Pinpoint the cell where the given text exists, returning its (X, Y) midpoint coordinate. 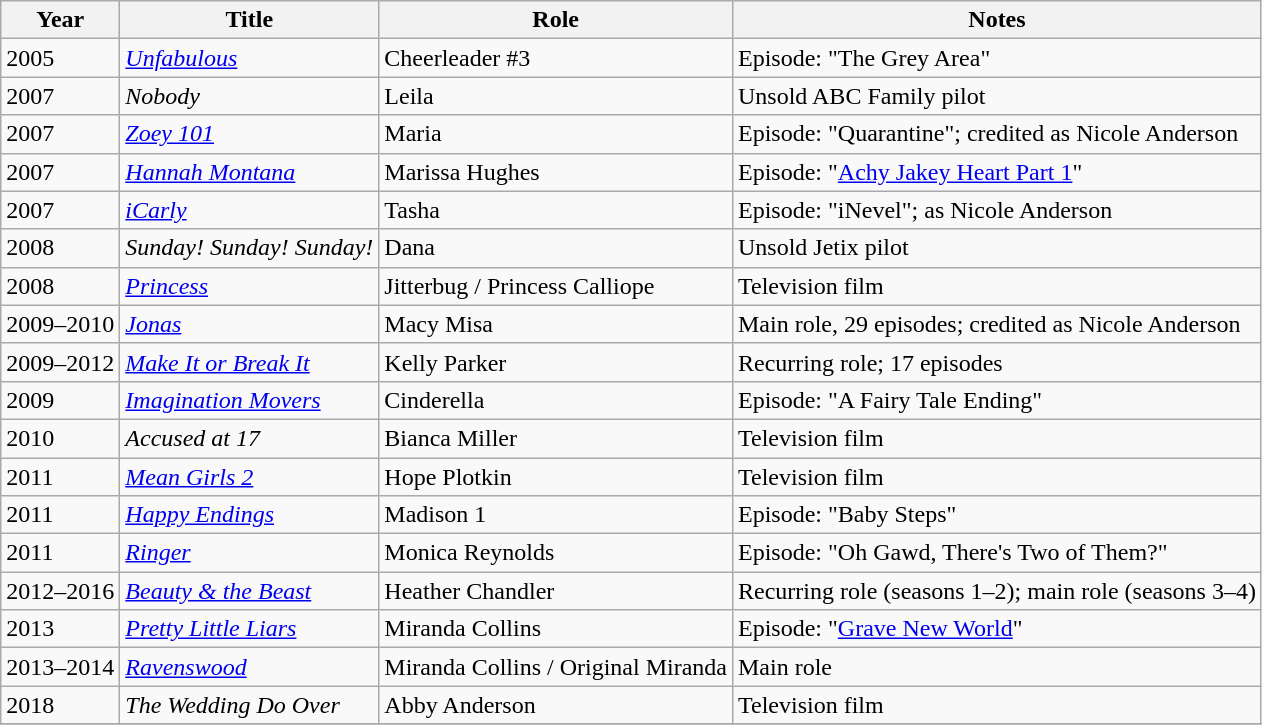
2009–2010 (60, 324)
Ravenswood (250, 667)
Tasha (556, 210)
Recurring role; 17 episodes (996, 362)
Unfabulous (250, 58)
Dana (556, 248)
2009 (60, 400)
Imagination Movers (250, 400)
Marissa Hughes (556, 172)
Jitterbug / Princess Calliope (556, 286)
2009–2012 (60, 362)
iCarly (250, 210)
Macy Misa (556, 324)
Bianca Miller (556, 438)
Princess (250, 286)
2013 (60, 629)
Abby Anderson (556, 705)
2012–2016 (60, 591)
Episode: "iNevel"; as Nicole Anderson (996, 210)
Make It or Break It (250, 362)
Hope Plotkin (556, 477)
Pretty Little Liars (250, 629)
2013–2014 (60, 667)
Episode: "Achy Jakey Heart Part 1" (996, 172)
Main role (996, 667)
Cinderella (556, 400)
Accused at 17 (250, 438)
Episode: "Baby Steps" (996, 515)
Nobody (250, 96)
Episode: "Grave New World" (996, 629)
Cheerleader #3 (556, 58)
Episode: "Oh Gawd, There's Two of Them?" (996, 553)
Jonas (250, 324)
Beauty & the Beast (250, 591)
Episode: "The Grey Area" (996, 58)
The Wedding Do Over (250, 705)
Sunday! Sunday! Sunday! (250, 248)
Kelly Parker (556, 362)
Heather Chandler (556, 591)
Role (556, 20)
Maria (556, 134)
Notes (996, 20)
Zoey 101 (250, 134)
2005 (60, 58)
2010 (60, 438)
Monica Reynolds (556, 553)
Madison 1 (556, 515)
Episode: "A Fairy Tale Ending" (996, 400)
Hannah Montana (250, 172)
Year (60, 20)
Unsold ABC Family pilot (996, 96)
Ringer (250, 553)
Recurring role (seasons 1–2); main role (seasons 3–4) (996, 591)
Title (250, 20)
Happy Endings (250, 515)
Leila (556, 96)
Episode: "Quarantine"; credited as Nicole Anderson (996, 134)
Unsold Jetix pilot (996, 248)
Main role, 29 episodes; credited as Nicole Anderson (996, 324)
Mean Girls 2 (250, 477)
Miranda Collins / Original Miranda (556, 667)
2018 (60, 705)
Miranda Collins (556, 629)
